Pinpoint the cell where the given text exists, returning its (x, y) midpoint coordinate. 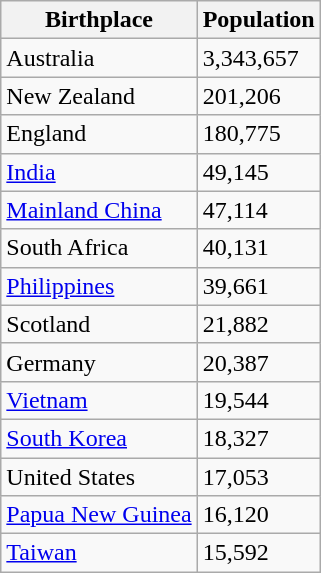
180,775 (258, 134)
49,145 (258, 172)
201,206 (258, 96)
47,114 (258, 210)
Australia (99, 58)
19,544 (258, 400)
South Africa (99, 248)
18,327 (258, 438)
Mainland China (99, 210)
Population (258, 20)
Birthplace (99, 20)
Taiwan (99, 553)
16,120 (258, 515)
15,592 (258, 553)
South Korea (99, 438)
Philippines (99, 286)
Scotland (99, 324)
20,387 (258, 362)
40,131 (258, 248)
39,661 (258, 286)
United States (99, 477)
India (99, 172)
17,053 (258, 477)
New Zealand (99, 96)
Vietnam (99, 400)
England (99, 134)
3,343,657 (258, 58)
Germany (99, 362)
21,882 (258, 324)
Papua New Guinea (99, 515)
